From the cell containing the given text, extract its center point as [X, Y] coordinate. 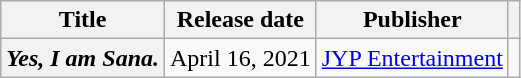
Yes, I am Sana. [83, 58]
Release date [241, 20]
Title [83, 20]
April 16, 2021 [241, 58]
Publisher [412, 20]
JYP Entertainment [412, 58]
